From the cell containing the given text, extract its center point as [X, Y] coordinate. 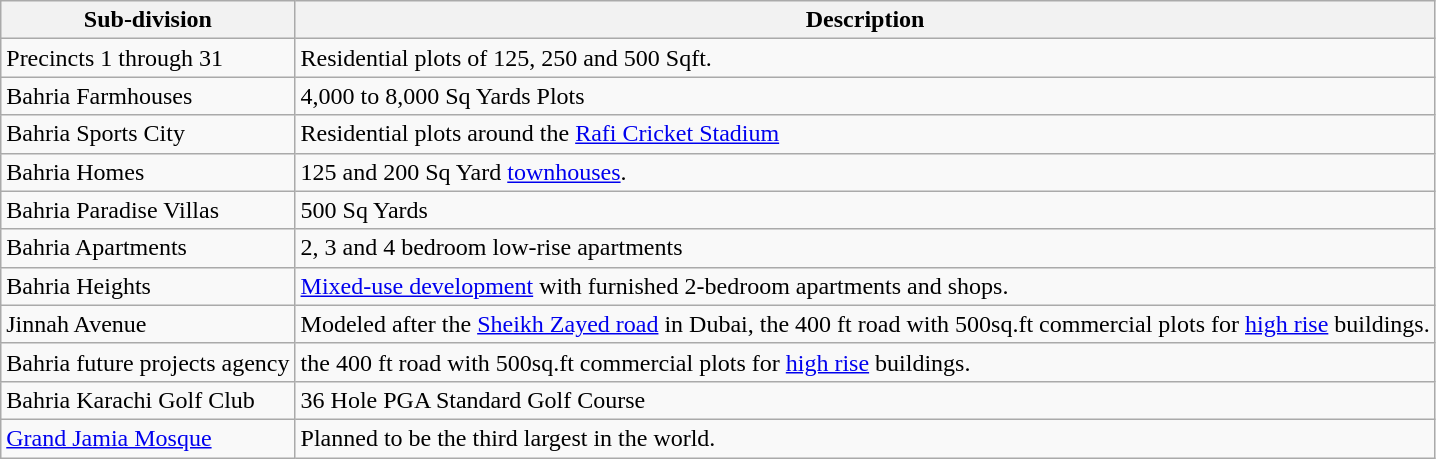
2, 3 and 4 bedroom low-rise apartments [865, 248]
the 400 ft road with 500sq.ft commercial plots for high rise buildings. [865, 362]
Mixed-use development with furnished 2-bedroom apartments and shops. [865, 286]
4,000 to 8,000 Sq Yards Plots [865, 96]
Bahria future projects agency [148, 362]
Bahria Sports City [148, 134]
Residential plots of 125, 250 and 500 Sqft. [865, 58]
Bahria Karachi Golf Club [148, 400]
Sub-division [148, 20]
Bahria Homes [148, 172]
Bahria Apartments [148, 248]
36 Hole PGA Standard Golf Course [865, 400]
Description [865, 20]
125 and 200 Sq Yard townhouses. [865, 172]
Modeled after the Sheikh Zayed road in Dubai, the 400 ft road with 500sq.ft commercial plots for high rise buildings. [865, 324]
500 Sq Yards [865, 210]
Bahria Heights [148, 286]
Grand Jamia Mosque [148, 438]
Residential plots around the Rafi Cricket Stadium [865, 134]
Precincts 1 through 31 [148, 58]
Bahria Paradise Villas [148, 210]
Jinnah Avenue [148, 324]
Planned to be the third largest in the world. [865, 438]
Bahria Farmhouses [148, 96]
